Capture the cell that displays the provided text and extract its [x, y] central coordinate. 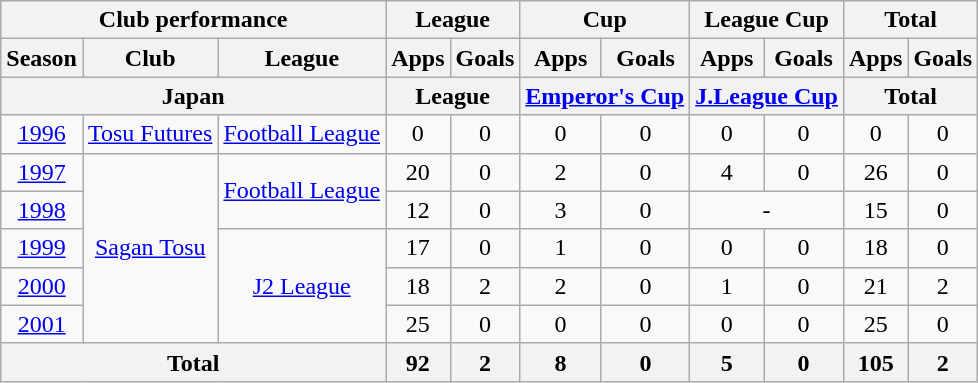
Cup [605, 20]
21 [875, 286]
3 [561, 210]
J.League Cup [767, 96]
17 [418, 248]
Emperor's Cup [605, 96]
4 [727, 172]
1999 [42, 248]
2001 [42, 324]
2000 [42, 286]
J2 League [302, 286]
- [767, 210]
92 [418, 362]
15 [875, 210]
105 [875, 362]
8 [561, 362]
Japan [194, 96]
1998 [42, 210]
20 [418, 172]
1997 [42, 172]
Tosu Futures [150, 134]
26 [875, 172]
Sagan Tosu [150, 248]
12 [418, 210]
5 [727, 362]
Club performance [194, 20]
1996 [42, 134]
League Cup [767, 20]
Season [42, 58]
Club [150, 58]
